Detect which cell encompasses the target text, then output its [x, y] center coordinate. 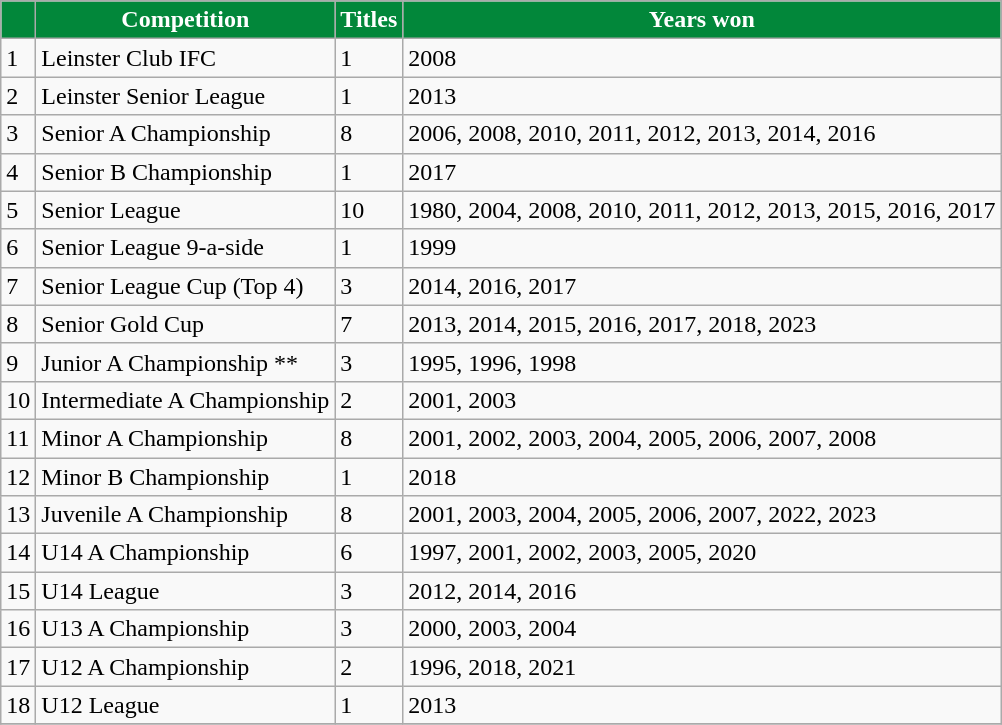
2001, 2003, 2004, 2005, 2006, 2007, 2022, 2023 [702, 515]
Junior A Championship ** [186, 362]
Senior Gold Cup [186, 324]
2008 [702, 58]
2012, 2014, 2016 [702, 591]
2014, 2016, 2017 [702, 286]
U14 A Championship [186, 553]
1980, 2004, 2008, 2010, 2011, 2012, 2013, 2015, 2016, 2017 [702, 210]
Leinster Club IFC [186, 58]
2001, 2002, 2003, 2004, 2005, 2006, 2007, 2008 [702, 438]
Years won [702, 20]
Senior League [186, 210]
U12 A Championship [186, 667]
1997, 2001, 2002, 2003, 2005, 2020 [702, 553]
Senior B Championship [186, 172]
12 [18, 477]
1996, 2018, 2021 [702, 667]
1995, 1996, 1998 [702, 362]
Intermediate A Championship [186, 400]
Titles [369, 20]
4 [18, 172]
1999 [702, 248]
Minor B Championship [186, 477]
Leinster Senior League [186, 96]
Minor A Championship [186, 438]
14 [18, 553]
Senior League Cup (Top 4) [186, 286]
9 [18, 362]
18 [18, 705]
2006, 2008, 2010, 2011, 2012, 2013, 2014, 2016 [702, 134]
5 [18, 210]
Competition [186, 20]
2017 [702, 172]
Senior League 9-a-side [186, 248]
U12 League [186, 705]
Senior A Championship [186, 134]
2013, 2014, 2015, 2016, 2017, 2018, 2023 [702, 324]
16 [18, 629]
U14 League [186, 591]
2001, 2003 [702, 400]
2000, 2003, 2004 [702, 629]
17 [18, 667]
11 [18, 438]
U13 A Championship [186, 629]
13 [18, 515]
15 [18, 591]
Juvenile A Championship [186, 515]
2018 [702, 477]
